Provide the (x, y) coordinate of the cell's center where the given text is located.  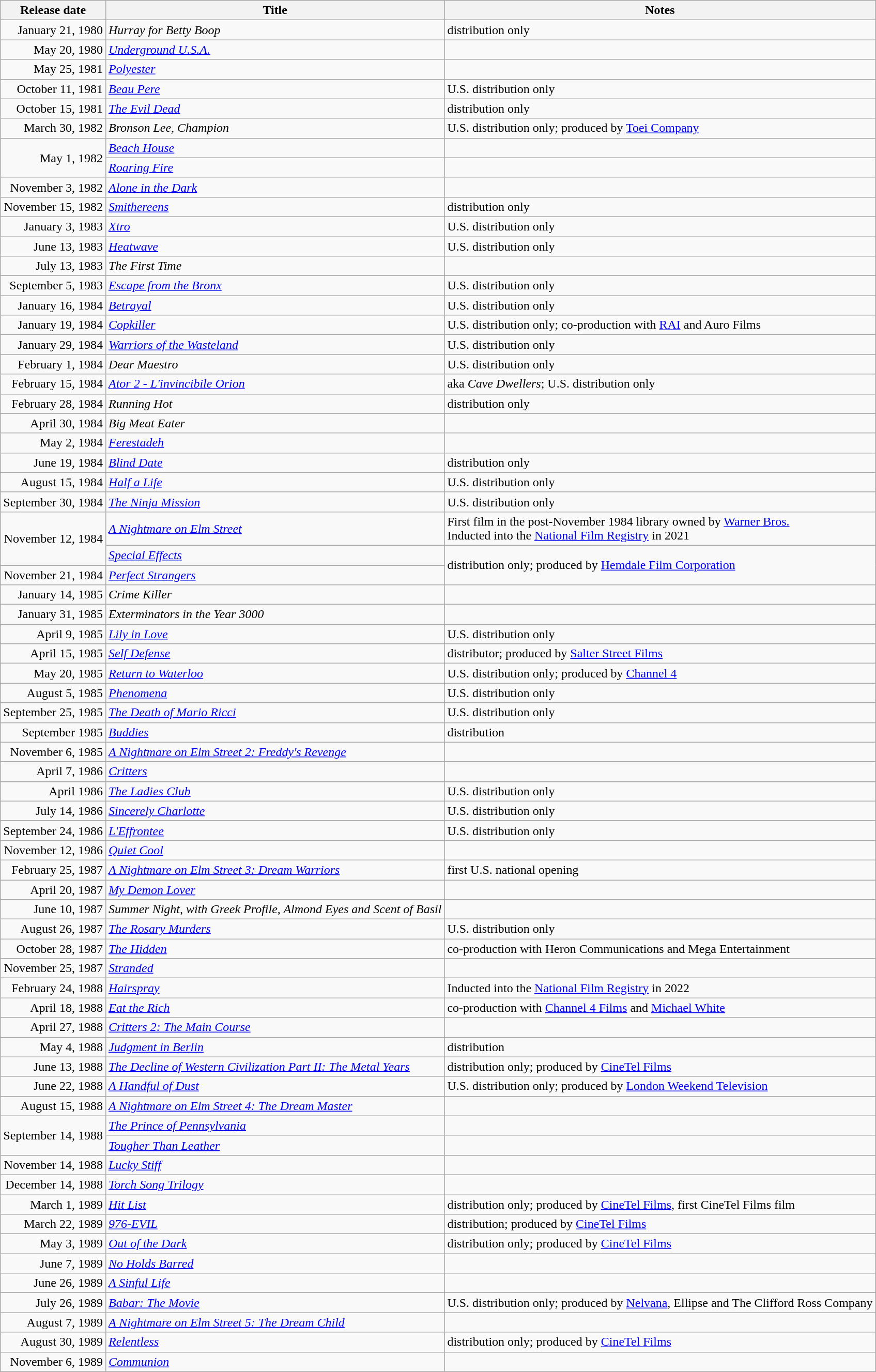
June 26, 1989 (53, 1283)
Alone in the Dark (275, 187)
The Ladies Club (275, 791)
A Nightmare on Elm Street 4: The Dream Master (275, 1106)
June 13, 1983 (53, 246)
September 1985 (53, 732)
September 24, 1986 (53, 830)
November 12, 1984 (53, 538)
Beach House (275, 148)
distributor; produced by Salter Street Films (660, 654)
April 30, 1984 (53, 423)
May 2, 1984 (53, 443)
Ator 2 - L'invincibile Orion (275, 384)
July 14, 1986 (53, 811)
A Sinful Life (275, 1283)
February 15, 1984 (53, 384)
January 21, 1980 (53, 30)
October 28, 1987 (53, 949)
March 30, 1982 (53, 128)
May 1, 1982 (53, 158)
Return to Waterloo (275, 673)
Special Effects (275, 555)
The Evil Dead (275, 109)
January 14, 1985 (53, 595)
Heatwave (275, 246)
Sincerely Charlotte (275, 811)
Lily in Love (275, 634)
January 19, 1984 (53, 325)
November 12, 1986 (53, 850)
February 24, 1988 (53, 988)
The Prince of Pennsylvania (275, 1126)
January 3, 1983 (53, 226)
December 14, 1988 (53, 1184)
Half a Life (275, 482)
co-production with Channel 4 Films and Michael White (660, 1008)
October 11, 1981 (53, 89)
Beau Pere (275, 89)
U.S. distribution only; produced by London Weekend Television (660, 1086)
April 9, 1985 (53, 634)
March 1, 1989 (53, 1205)
Exterminators in the Year 3000 (275, 614)
My Demon Lover (275, 889)
976-EVIL (275, 1224)
February 28, 1984 (53, 404)
August 15, 1988 (53, 1106)
July 13, 1983 (53, 266)
Critters 2: The Main Course (275, 1027)
April 7, 1986 (53, 772)
February 25, 1987 (53, 870)
distribution only; produced by Hemdale Film Corporation (660, 565)
Hit List (275, 1205)
Self Defense (275, 654)
co-production with Heron Communications and Mega Entertainment (660, 949)
November 21, 1984 (53, 575)
Hairspray (275, 988)
Notes (660, 10)
A Nightmare on Elm Street 5: The Dream Child (275, 1322)
First film in the post-November 1984 library owned by Warner Bros.Inducted into the National Film Registry in 2021 (660, 528)
April 1986 (53, 791)
L'Effrontee (275, 830)
Dear Maestro (275, 364)
June 7, 1989 (53, 1263)
February 1, 1984 (53, 364)
November 25, 1987 (53, 968)
Judgment in Berlin (275, 1047)
November 14, 1988 (53, 1165)
U.S. distribution only; produced by Nelvana, Ellipse and The Clifford Ross Company (660, 1303)
distribution; produced by CineTel Films (660, 1224)
August 7, 1989 (53, 1322)
May 4, 1988 (53, 1047)
Roaring Fire (275, 167)
Warriors of the Wasteland (275, 345)
Underground U.S.A. (275, 50)
August 30, 1989 (53, 1342)
Big Meat Eater (275, 423)
June 13, 1988 (53, 1067)
Escape from the Bronx (275, 286)
Tougher Than Leather (275, 1145)
August 5, 1985 (53, 693)
No Holds Barred (275, 1263)
Ferestadeh (275, 443)
Inducted into the National Film Registry in 2022 (660, 988)
Title (275, 10)
Copkiller (275, 325)
A Nightmare on Elm Street 2: Freddy's Revenge (275, 752)
November 15, 1982 (53, 207)
Summer Night, with Greek Profile, Almond Eyes and Scent of Basil (275, 909)
January 31, 1985 (53, 614)
November 6, 1985 (53, 752)
Torch Song Trilogy (275, 1184)
September 5, 1983 (53, 286)
Eat the Rich (275, 1008)
Communion (275, 1362)
distribution only; produced by CineTel Films, first CineTel Films film (660, 1205)
September 25, 1985 (53, 713)
April 15, 1985 (53, 654)
April 27, 1988 (53, 1027)
Stranded (275, 968)
A Nightmare on Elm Street (275, 528)
Critters (275, 772)
Lucky Stiff (275, 1165)
The First Time (275, 266)
July 26, 1989 (53, 1303)
The Hidden (275, 949)
September 14, 1988 (53, 1135)
U.S. distribution only; co-production with RAI and Auro Films (660, 325)
January 29, 1984 (53, 345)
Perfect Strangers (275, 575)
Blind Date (275, 463)
Betrayal (275, 305)
October 15, 1981 (53, 109)
November 3, 1982 (53, 187)
June 22, 1988 (53, 1086)
January 16, 1984 (53, 305)
Buddies (275, 732)
Out of the Dark (275, 1244)
U.S. distribution only; produced by Channel 4 (660, 673)
Bronson Lee, Champion (275, 128)
Babar: The Movie (275, 1303)
Hurray for Betty Boop (275, 30)
April 20, 1987 (53, 889)
November 6, 1989 (53, 1362)
The Death of Mario Ricci (275, 713)
April 18, 1988 (53, 1008)
Running Hot (275, 404)
June 19, 1984 (53, 463)
Phenomena (275, 693)
aka Cave Dwellers; U.S. distribution only (660, 384)
The Rosary Murders (275, 929)
Polyester (275, 69)
A Handful of Dust (275, 1086)
August 26, 1987 (53, 929)
The Ninja Mission (275, 502)
Smithereens (275, 207)
June 10, 1987 (53, 909)
Quiet Cool (275, 850)
May 3, 1989 (53, 1244)
A Nightmare on Elm Street 3: Dream Warriors (275, 870)
The Decline of Western Civilization Part II: The Metal Years (275, 1067)
August 15, 1984 (53, 482)
March 22, 1989 (53, 1224)
Xtro (275, 226)
May 20, 1980 (53, 50)
U.S. distribution only; produced by Toei Company (660, 128)
Relentless (275, 1342)
May 20, 1985 (53, 673)
Crime Killer (275, 595)
first U.S. national opening (660, 870)
September 30, 1984 (53, 502)
May 25, 1981 (53, 69)
Release date (53, 10)
